Search for the cell housing the specified text and yield its [X, Y] center coordinate. 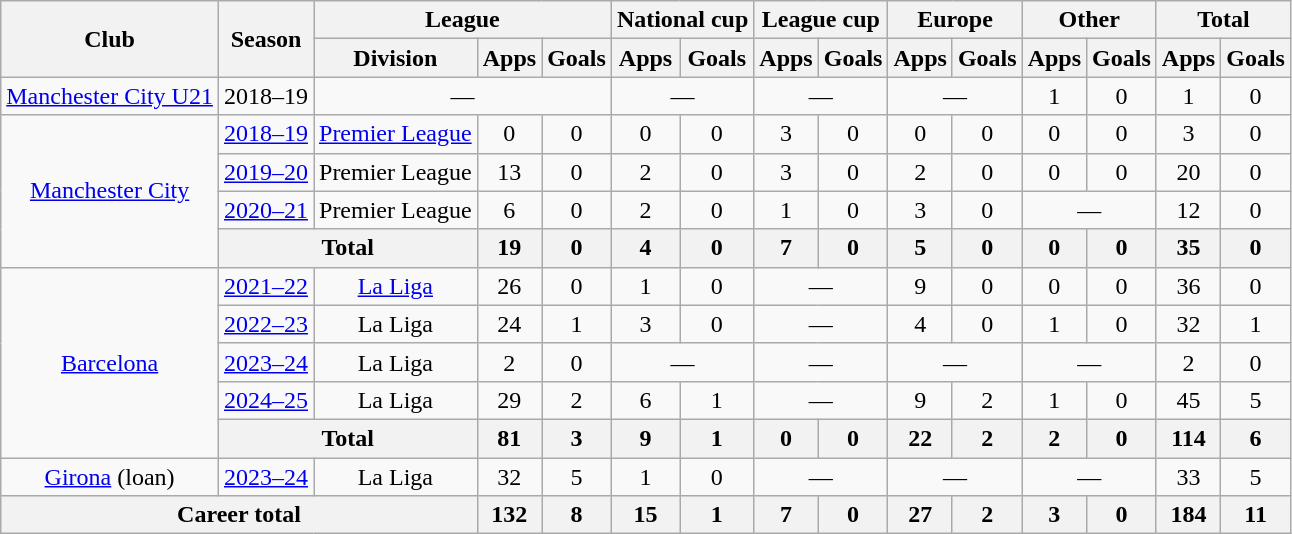
36 [1188, 286]
2024–25 [266, 400]
11 [1256, 515]
Season [266, 39]
2019–20 [266, 172]
184 [1188, 515]
27 [920, 515]
Division [396, 58]
Manchester City U21 [110, 96]
45 [1188, 400]
19 [509, 248]
League [463, 20]
Girona (loan) [110, 477]
2020–21 [266, 210]
15 [645, 515]
24 [509, 324]
35 [1188, 248]
132 [509, 515]
2022–23 [266, 324]
81 [509, 438]
33 [1188, 477]
20 [1188, 172]
29 [509, 400]
13 [509, 172]
22 [920, 438]
114 [1188, 438]
Europe [955, 20]
Club [110, 39]
8 [577, 515]
Other [1089, 20]
2021–22 [266, 286]
Manchester City [110, 191]
Career total [239, 515]
Barcelona [110, 362]
26 [509, 286]
National cup [682, 20]
League cup [821, 20]
12 [1188, 210]
